From the cell containing the given text, extract its center point as [x, y] coordinate. 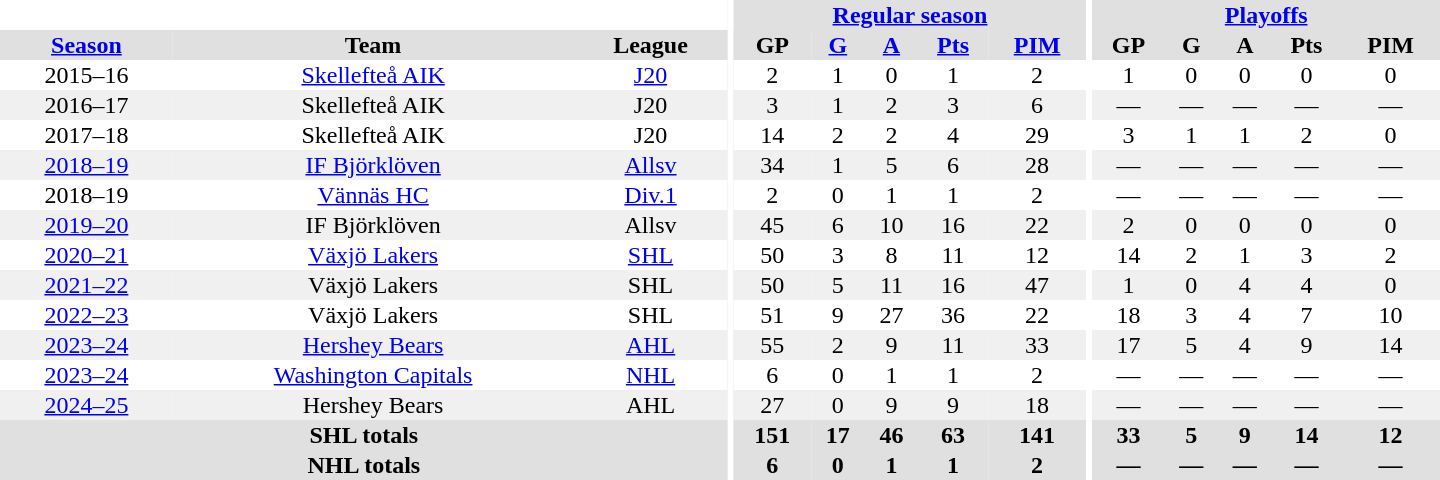
45 [772, 225]
28 [1038, 165]
141 [1038, 435]
8 [892, 255]
Playoffs [1266, 15]
46 [892, 435]
2019–20 [86, 225]
36 [952, 315]
55 [772, 345]
Team [374, 45]
2024–25 [86, 405]
7 [1306, 315]
151 [772, 435]
2021–22 [86, 285]
63 [952, 435]
47 [1038, 285]
Season [86, 45]
2020–21 [86, 255]
NHL totals [364, 465]
Div.1 [650, 195]
League [650, 45]
2017–18 [86, 135]
SHL totals [364, 435]
Vännäs HC [374, 195]
34 [772, 165]
51 [772, 315]
NHL [650, 375]
Washington Capitals [374, 375]
Regular season [910, 15]
29 [1038, 135]
2016–17 [86, 105]
2015–16 [86, 75]
2022–23 [86, 315]
